For the text-containing cell, return its midpoint in (x, y) coordinate format. 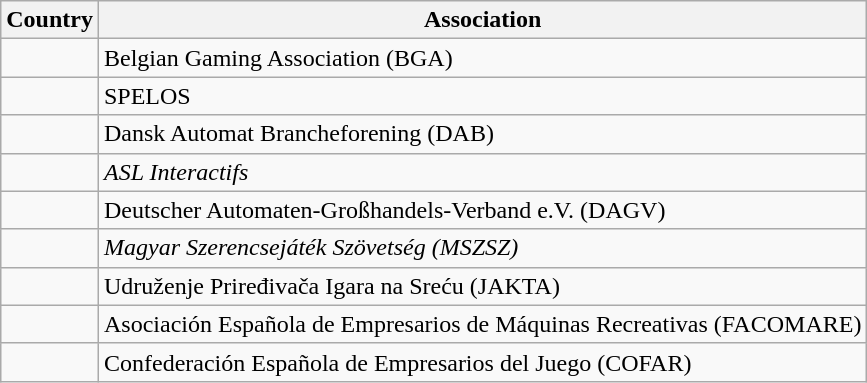
Udruženje Priređivača Igara na Sreću (JAKTA) (482, 286)
Belgian Gaming Association (BGA) (482, 58)
SPELOS (482, 96)
Association (482, 20)
Confederación Española de Empresarios del Juego (COFAR) (482, 362)
Dansk Automat Brancheforening (DAB) (482, 134)
ASL Interactifs (482, 172)
Asociación Española de Empresarios de Máquinas Recreativas (FACOMARE) (482, 324)
Magyar Szerencsejáték Szövetség (MSZSZ) (482, 248)
Country (50, 20)
Deutscher Automaten-Großhandels-Verband e.V. (DAGV) (482, 210)
